Identify which cell holds the provided text, then report its [X, Y] central coordinate. 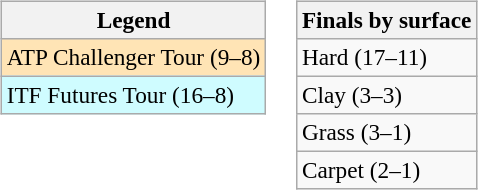
Finals by surface [387, 20]
Hard (17–11) [387, 57]
Legend [133, 20]
Grass (3–1) [387, 133]
ATP Challenger Tour (9–8) [133, 57]
Clay (3–3) [387, 95]
Carpet (2–1) [387, 171]
ITF Futures Tour (16–8) [133, 95]
